Determine the [x, y] coordinate at the center of the cell enclosing the given text.  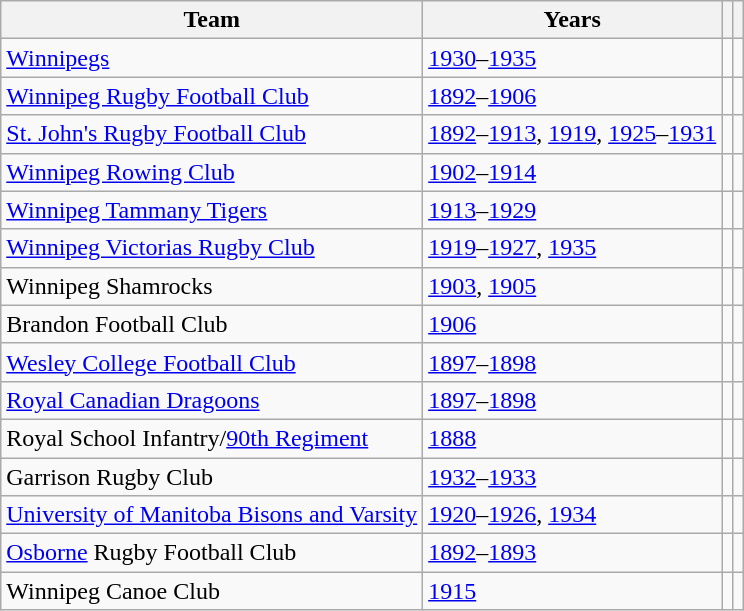
Winnipeg Shamrocks [212, 286]
Garrison Rugby Club [212, 477]
Winnipeg Rowing Club [212, 172]
Royal Canadian Dragoons [212, 400]
1930–1935 [572, 58]
Brandon Football Club [212, 324]
University of Manitoba Bisons and Varsity [212, 515]
1913–1929 [572, 210]
Wesley College Football Club [212, 362]
St. John's Rugby Football Club [212, 134]
1892–1893 [572, 553]
1932–1933 [572, 477]
Osborne Rugby Football Club [212, 553]
Team [212, 20]
Winnipeg Rugby Football Club [212, 96]
1892–1913, 1919, 1925–1931 [572, 134]
Winnipeg Victorias Rugby Club [212, 248]
1915 [572, 591]
Royal School Infantry/90th Regiment [212, 438]
1902–1914 [572, 172]
Winnipeg Canoe Club [212, 591]
Winnipegs [212, 58]
1919–1927, 1935 [572, 248]
1892–1906 [572, 96]
1903, 1905 [572, 286]
1920–1926, 1934 [572, 515]
Winnipeg Tammany Tigers [212, 210]
1906 [572, 324]
1888 [572, 438]
Years [572, 20]
